Search for the cell housing the specified text and yield its [x, y] center coordinate. 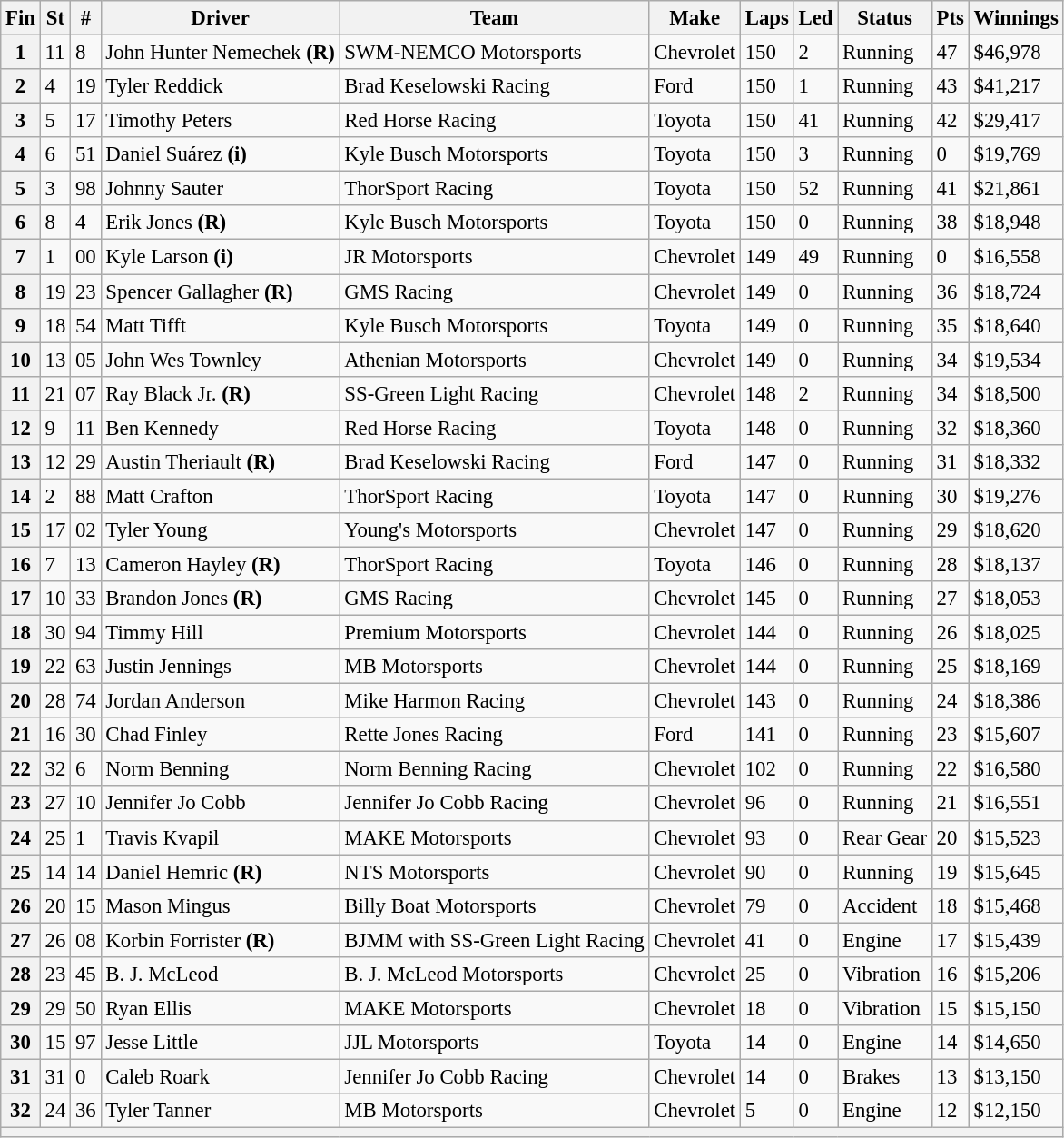
JR Motorsports [494, 257]
Matt Crafton [220, 496]
$15,523 [1016, 837]
51 [85, 154]
$12,150 [1016, 1111]
Billy Boat Motorsports [494, 905]
$29,417 [1016, 121]
Jordan Anderson [220, 701]
$21,861 [1016, 189]
35 [950, 325]
00 [85, 257]
B. J. McLeod Motorsports [494, 975]
St [54, 18]
02 [85, 530]
$18,948 [1016, 223]
98 [85, 189]
Laps [766, 18]
$18,386 [1016, 701]
05 [85, 360]
146 [766, 564]
$15,645 [1016, 872]
07 [85, 393]
$19,769 [1016, 154]
$18,500 [1016, 393]
$16,558 [1016, 257]
90 [766, 872]
42 [950, 121]
NTS Motorsports [494, 872]
Ben Kennedy [220, 428]
63 [85, 667]
74 [85, 701]
$18,640 [1016, 325]
Erik Jones (R) [220, 223]
Travis Kvapil [220, 837]
Pts [950, 18]
Spencer Gallagher (R) [220, 292]
Accident [885, 905]
Mason Mingus [220, 905]
$15,206 [1016, 975]
$41,217 [1016, 86]
$15,439 [1016, 940]
50 [85, 1008]
Rear Gear [885, 837]
$15,150 [1016, 1008]
79 [766, 905]
$18,620 [1016, 530]
Kyle Larson (i) [220, 257]
Matt Tifft [220, 325]
$15,468 [1016, 905]
33 [85, 599]
Led [815, 18]
143 [766, 701]
52 [815, 189]
SS-Green Light Racing [494, 393]
Norm Benning Racing [494, 769]
Make [695, 18]
B. J. McLeod [220, 975]
Johnny Sauter [220, 189]
45 [85, 975]
Justin Jennings [220, 667]
$16,551 [1016, 804]
Norm Benning [220, 769]
Brandon Jones (R) [220, 599]
Rette Jones Racing [494, 735]
Caleb Roark [220, 1076]
Ray Black Jr. (R) [220, 393]
Athenian Motorsports [494, 360]
$18,360 [1016, 428]
# [85, 18]
Tyler Tanner [220, 1111]
$14,650 [1016, 1043]
97 [85, 1043]
Jesse Little [220, 1043]
SWM-NEMCO Motorsports [494, 53]
$18,053 [1016, 599]
Korbin Forrister (R) [220, 940]
Young's Motorsports [494, 530]
54 [85, 325]
Cameron Hayley (R) [220, 564]
$16,580 [1016, 769]
Jennifer Jo Cobb [220, 804]
93 [766, 837]
JJL Motorsports [494, 1043]
$46,978 [1016, 53]
$19,276 [1016, 496]
Daniel Hemric (R) [220, 872]
145 [766, 599]
BJMM with SS-Green Light Racing [494, 940]
47 [950, 53]
$18,169 [1016, 667]
Tyler Reddick [220, 86]
Winnings [1016, 18]
Timothy Peters [220, 121]
Ryan Ellis [220, 1008]
Mike Harmon Racing [494, 701]
Team [494, 18]
$18,137 [1016, 564]
John Hunter Nemechek (R) [220, 53]
$18,025 [1016, 633]
102 [766, 769]
Daniel Suárez (i) [220, 154]
John Wes Townley [220, 360]
49 [815, 257]
$18,332 [1016, 462]
Austin Theriault (R) [220, 462]
Fin [21, 18]
141 [766, 735]
$13,150 [1016, 1076]
Premium Motorsports [494, 633]
08 [85, 940]
$15,607 [1016, 735]
38 [950, 223]
94 [85, 633]
Timmy Hill [220, 633]
Driver [220, 18]
88 [85, 496]
Chad Finley [220, 735]
96 [766, 804]
$18,724 [1016, 292]
$19,534 [1016, 360]
Brakes [885, 1076]
Tyler Young [220, 530]
43 [950, 86]
Status [885, 18]
